Scan for the cell matching the given text and deliver its [x, y] coordinate at center. 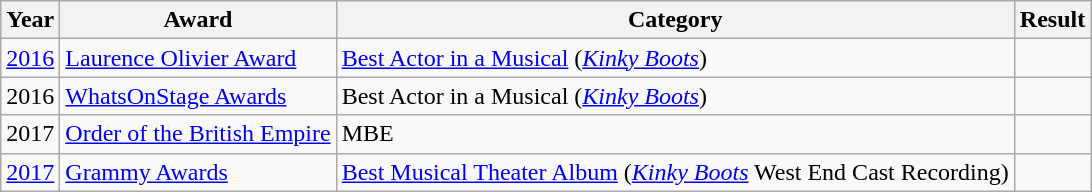
Order of the British Empire [198, 134]
Laurence Olivier Award [198, 58]
Award [198, 20]
Grammy Awards [198, 172]
Year [30, 20]
Result [1052, 20]
Best Musical Theater Album (Kinky Boots West End Cast Recording) [675, 172]
WhatsOnStage Awards [198, 96]
MBE [675, 134]
Category [675, 20]
